For the text-containing cell, return its midpoint in [x, y] coordinate format. 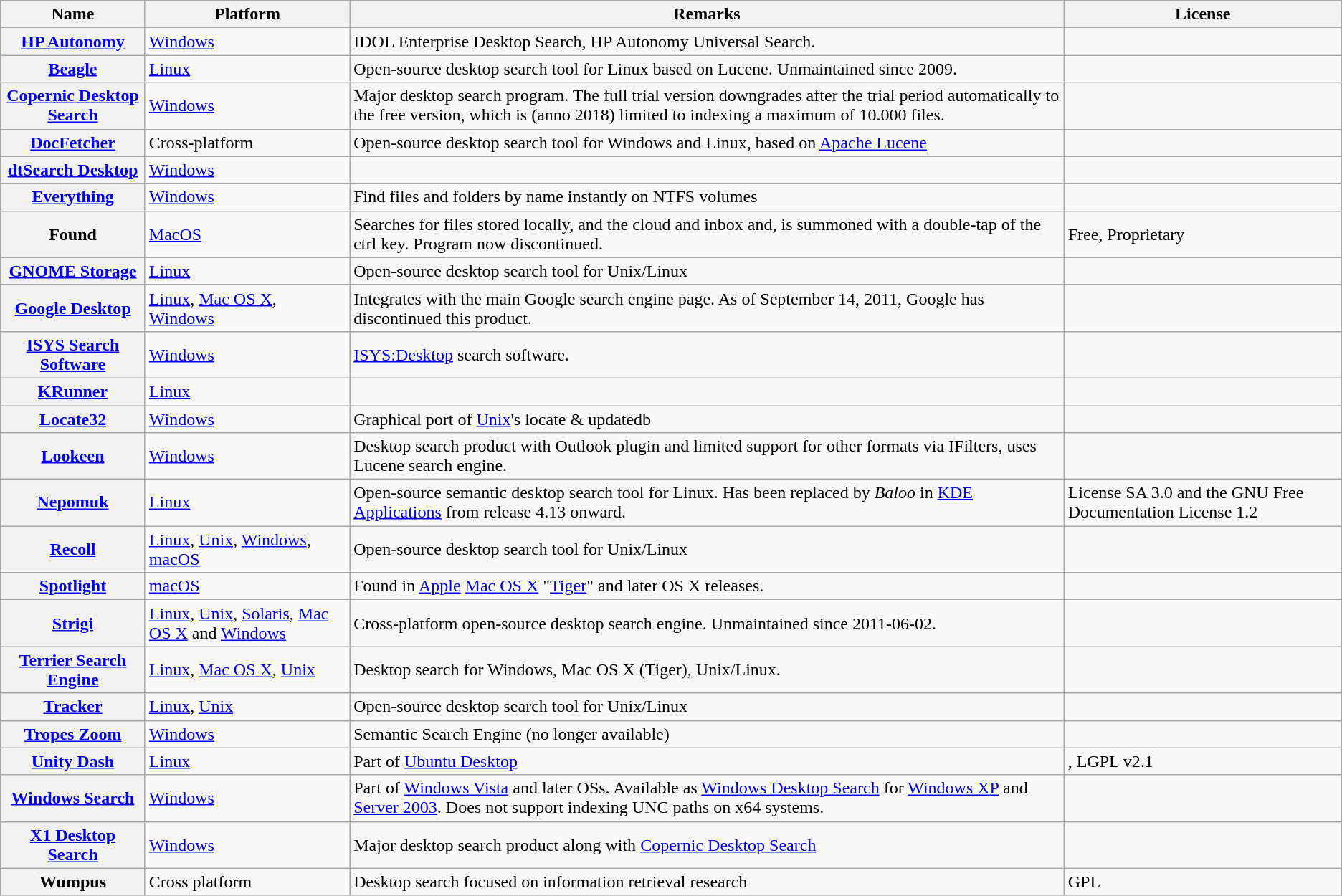
Unity Dash [73, 761]
ISYS:Desktop search software. [707, 354]
Integrates with the main Google search engine page. As of September 14, 2011, Google has discontinued this product. [707, 308]
Everything [73, 197]
IDOL Enterprise Desktop Search, HP Autonomy Universal Search. [707, 42]
Linux, Unix [247, 707]
Open-source semantic desktop search tool for Linux. Has been replaced by Baloo in KDE Applications from release 4.13 onward. [707, 503]
dtSearch Desktop [73, 170]
License [1203, 14]
ISYS Search Software [73, 354]
Copernic Desktop Search [73, 106]
Tropes Zoom [73, 734]
Spotlight [73, 586]
Find files and folders by name instantly on NTFS volumes [707, 197]
Name [73, 14]
Beagle [73, 69]
License SA 3.0 and the GNU Free Documentation License 1.2 [1203, 503]
DocFetcher [73, 143]
Terrier Search Engine [73, 669]
GPL [1203, 882]
Linux, Unix, Solaris, Mac OS X and Windows [247, 624]
Found in Apple Mac OS X "Tiger" and later OS X releases. [707, 586]
Platform [247, 14]
Open-source desktop search tool for Linux based on Lucene. Unmaintained since 2009. [707, 69]
Cross-platform open-source desktop search engine. Unmaintained since 2011-06-02. [707, 624]
, LGPL v2.1 [1203, 761]
Wumpus [73, 882]
KRunner [73, 391]
Desktop search product with Outlook plugin and limited support for other formats via IFilters, uses Lucene search engine. [707, 456]
GNOME Storage [73, 271]
HP Autonomy [73, 42]
Cross platform [247, 882]
Remarks [707, 14]
Desktop search focused on information retrieval research [707, 882]
Nepomuk [73, 503]
Linux, Mac OS X, Windows [247, 308]
MacOS [247, 234]
Locate32 [73, 419]
macOS [247, 586]
Lookeen [73, 456]
Desktop search for Windows, Mac OS X (Tiger), Unix/Linux. [707, 669]
Searches for files stored locally, and the cloud and inbox and, is summoned with a double-tap of the ctrl key. Program now discontinued. [707, 234]
Tracker [73, 707]
Windows Search [73, 799]
Graphical port of Unix's locate & updatedb [707, 419]
Strigi [73, 624]
Found [73, 234]
Part of Ubuntu Desktop [707, 761]
X1 Desktop Search [73, 844]
Linux, Mac OS X, Unix [247, 669]
Recoll [73, 549]
Free, Proprietary [1203, 234]
Linux, Unix, Windows, macOS [247, 549]
Major desktop search product along with Copernic Desktop Search [707, 844]
Google Desktop [73, 308]
Open-source desktop search tool for Windows and Linux, based on Apache Lucene [707, 143]
Semantic Search Engine (no longer available) [707, 734]
Cross-platform [247, 143]
